From the cell containing the given text, extract its center point as (X, Y) coordinate. 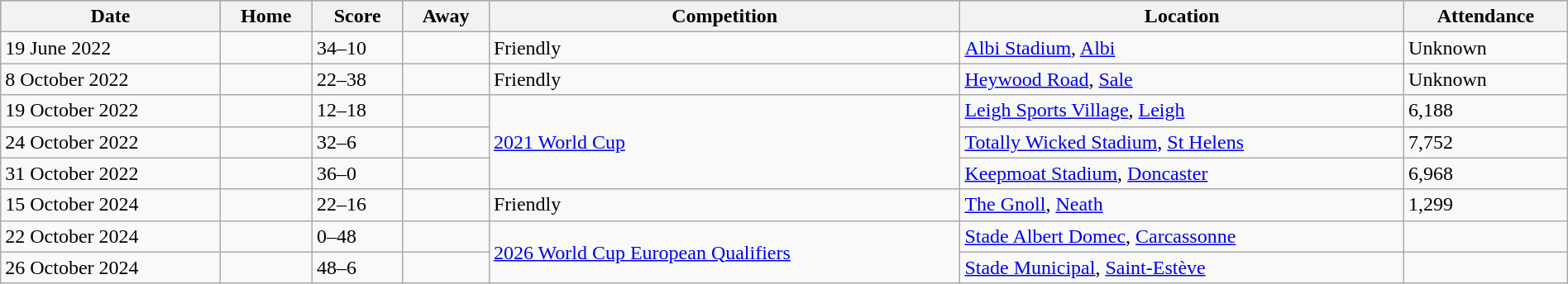
Away (447, 17)
2021 World Cup (724, 142)
8 October 2022 (111, 79)
22–38 (357, 79)
2026 World Cup European Qualifiers (724, 252)
Heywood Road, Sale (1183, 79)
12–18 (357, 111)
Stade Albert Domec, Carcassonne (1183, 236)
Date (111, 17)
48–6 (357, 267)
15 October 2024 (111, 205)
22–16 (357, 205)
26 October 2024 (111, 267)
22 October 2024 (111, 236)
Albi Stadium, Albi (1183, 48)
6,968 (1486, 173)
Totally Wicked Stadium, St Helens (1183, 142)
19 June 2022 (111, 48)
Stade Municipal, Saint-Estève (1183, 267)
1,299 (1486, 205)
34–10 (357, 48)
24 October 2022 (111, 142)
36–0 (357, 173)
31 October 2022 (111, 173)
Location (1183, 17)
Home (266, 17)
0–48 (357, 236)
Score (357, 17)
32–6 (357, 142)
6,188 (1486, 111)
7,752 (1486, 142)
19 October 2022 (111, 111)
Leigh Sports Village, Leigh (1183, 111)
The Gnoll, Neath (1183, 205)
Attendance (1486, 17)
Keepmoat Stadium, Doncaster (1183, 173)
Competition (724, 17)
